Identify which cell holds the provided text, then report its (x, y) central coordinate. 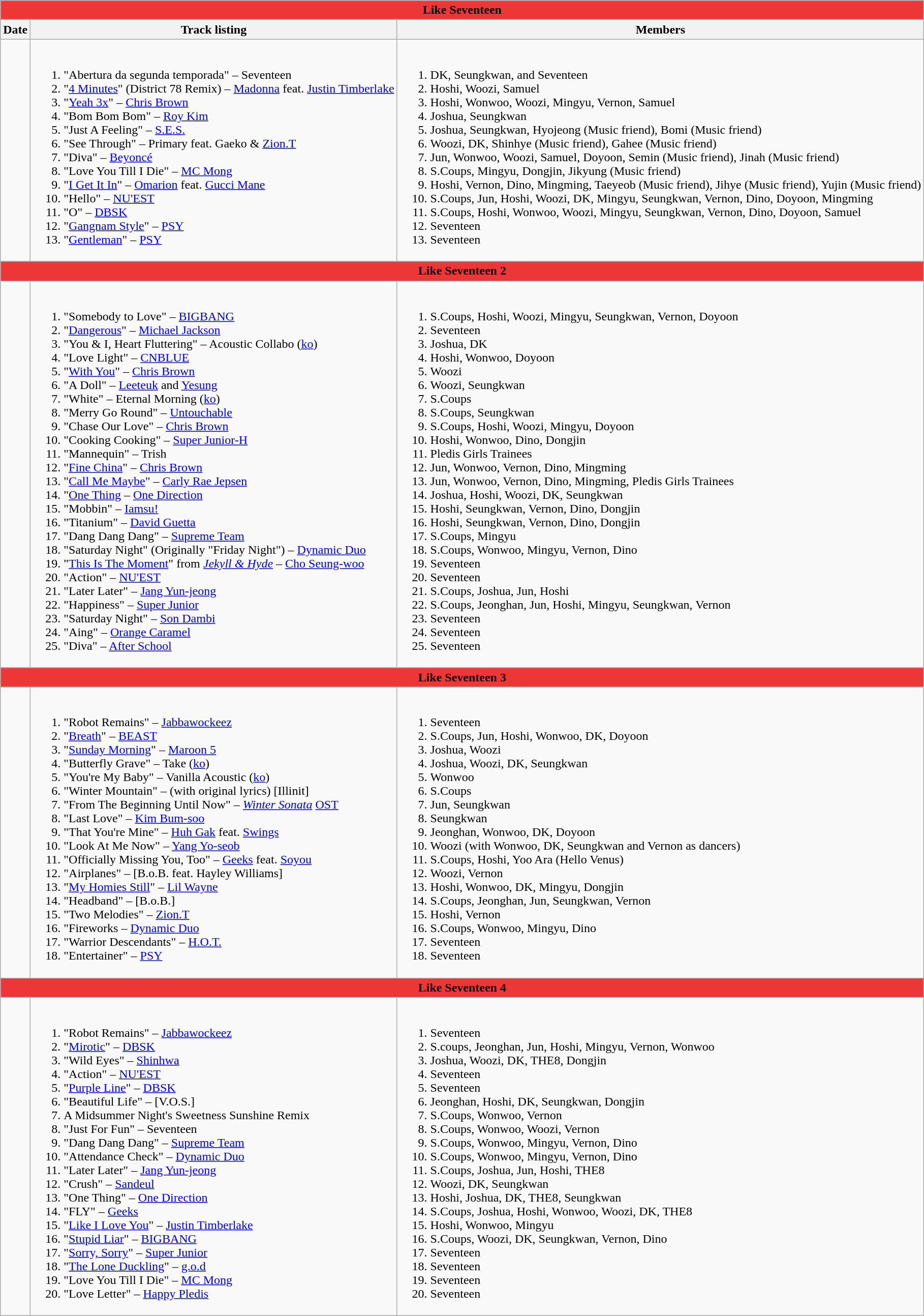
Like Seventeen 4 (463, 988)
Date (15, 29)
Members (661, 29)
Like Seventeen 2 (463, 271)
Like Seventeen 3 (463, 677)
Like Seventeen (463, 10)
Track listing (213, 29)
